Extract the (X, Y) coordinate from the center of the cell holding the provided text.  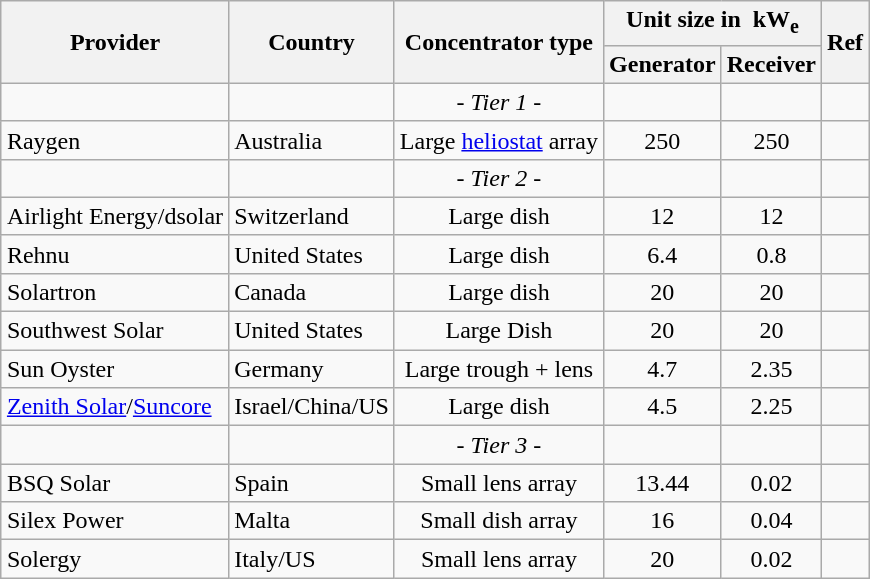
Raygen (114, 140)
Southwest Solar (114, 331)
16 (663, 521)
Solartron (114, 292)
Concentrator type (498, 42)
Ref (846, 42)
Rehnu (114, 254)
BSQ Solar (114, 483)
Malta (312, 521)
Zenith Solar/Suncore (114, 407)
2.25 (771, 407)
- Tier 3 - (498, 445)
Large heliostat array (498, 140)
Solergy (114, 559)
0.04 (771, 521)
4.5 (663, 407)
0.8 (771, 254)
Large trough + lens (498, 369)
- Tier 2 - (498, 178)
Sun Oyster (114, 369)
Italy/US (312, 559)
13.44 (663, 483)
Switzerland (312, 216)
Country (312, 42)
Provider (114, 42)
Small dish array (498, 521)
Large Dish (498, 331)
Spain (312, 483)
4.7 (663, 369)
Israel/China/US (312, 407)
Silex Power (114, 521)
Germany (312, 369)
2.35 (771, 369)
6.4 (663, 254)
Airlight Energy/dsolar (114, 216)
- Tier 1 - (498, 102)
Unit size in kWe (713, 23)
Generator (663, 64)
Receiver (771, 64)
Canada (312, 292)
Australia (312, 140)
